Identify which cell holds the provided text, then report its (X, Y) central coordinate. 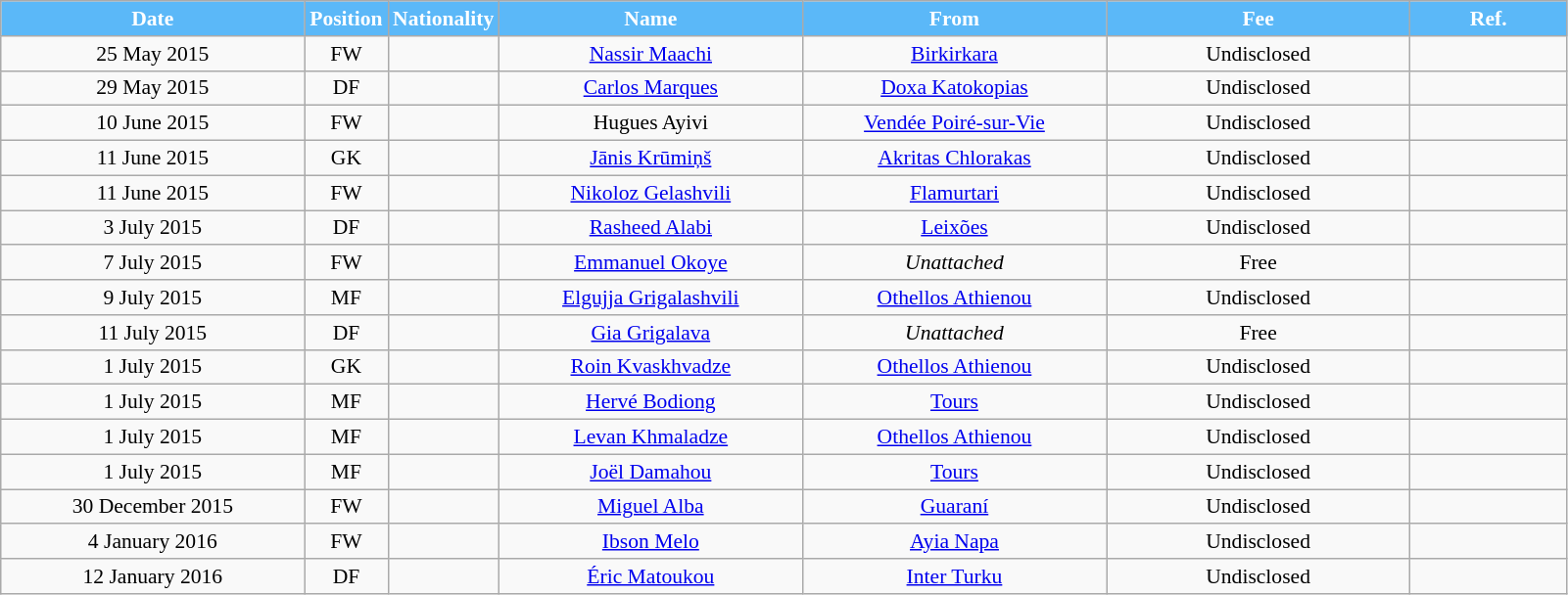
Éric Matoukou (650, 576)
Doxa Katokopias (954, 88)
Ref. (1489, 19)
Date (153, 19)
Levan Khmaladze (650, 437)
Rasheed Alabi (650, 228)
Guaraní (954, 507)
3 July 2015 (153, 228)
Hervé Bodiong (650, 402)
Roin Kvaskhvadze (650, 367)
Hugues Ayivi (650, 123)
Nassir Maachi (650, 54)
Ibson Melo (650, 542)
Position (347, 19)
7 July 2015 (153, 263)
12 January 2016 (153, 576)
Birkirkara (954, 54)
Jānis Krūmiņš (650, 159)
From (954, 19)
Emmanuel Okoye (650, 263)
Miguel Alba (650, 507)
Ayia Napa (954, 542)
Joël Damahou (650, 472)
Leixões (954, 228)
Vendée Poiré-sur-Vie (954, 123)
10 June 2015 (153, 123)
Name (650, 19)
11 July 2015 (153, 333)
4 January 2016 (153, 542)
Nationality (443, 19)
Carlos Marques (650, 88)
Flamurtari (954, 193)
29 May 2015 (153, 88)
Elgujja Grigalashvili (650, 297)
Akritas Chlorakas (954, 159)
Inter Turku (954, 576)
Fee (1259, 19)
Nikoloz Gelashvili (650, 193)
30 December 2015 (153, 507)
25 May 2015 (153, 54)
Gia Grigalava (650, 333)
9 July 2015 (153, 297)
